Locate the cell with the specified text and output its [X, Y] center coordinate. 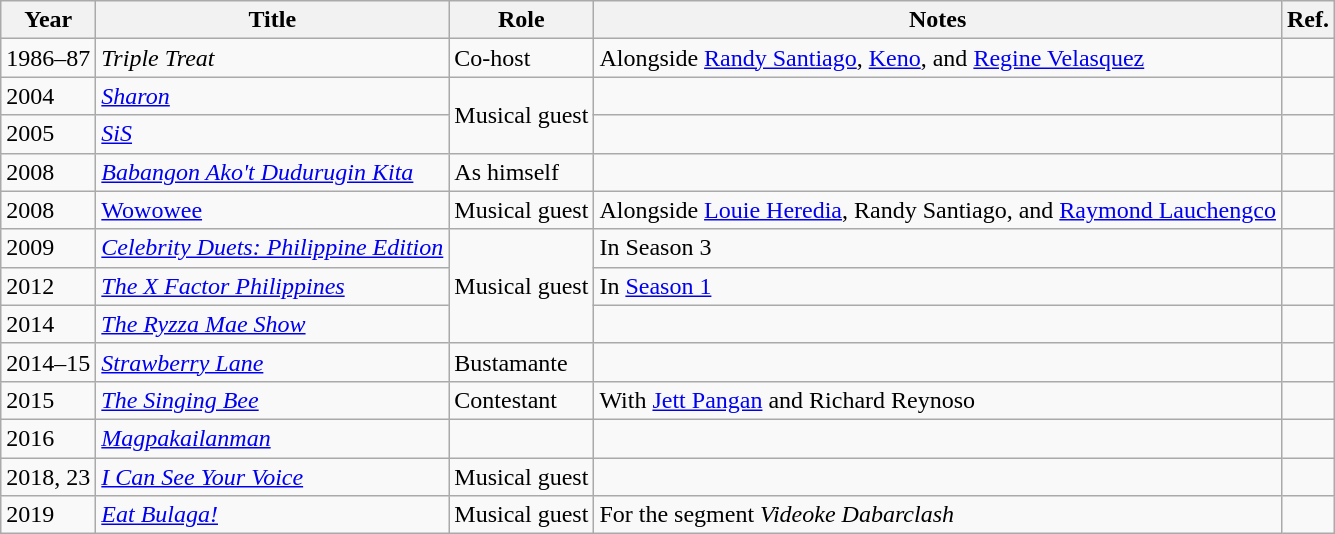
2004 [48, 96]
In Season 3 [938, 248]
Notes [938, 20]
For the segment Videoke Dabarclash [938, 515]
2009 [48, 248]
The Singing Bee [272, 400]
Wowowee [272, 210]
Bustamante [522, 362]
2015 [48, 400]
Ref. [1308, 20]
2019 [48, 515]
Magpakailanman [272, 438]
Triple Treat [272, 58]
With Jett Pangan and Richard Reynoso [938, 400]
1986–87 [48, 58]
Strawberry Lane [272, 362]
Title [272, 20]
The X Factor Philippines [272, 286]
2016 [48, 438]
SiS [272, 134]
Alongside Randy Santiago, Keno, and Regine Velasquez [938, 58]
Year [48, 20]
2014 [48, 324]
I Can See Your Voice [272, 477]
Co-host [522, 58]
Alongside Louie Heredia, Randy Santiago, and Raymond Lauchengco [938, 210]
As himself [522, 172]
Celebrity Duets: Philippine Edition [272, 248]
Babangon Ako't Dudurugin Kita [272, 172]
Eat Bulaga! [272, 515]
In Season 1 [938, 286]
2018, 23 [48, 477]
The Ryzza Mae Show [272, 324]
2014–15 [48, 362]
2012 [48, 286]
Sharon [272, 96]
Contestant [522, 400]
Role [522, 20]
2005 [48, 134]
